Identify which cell holds the provided text, then report its (x, y) central coordinate. 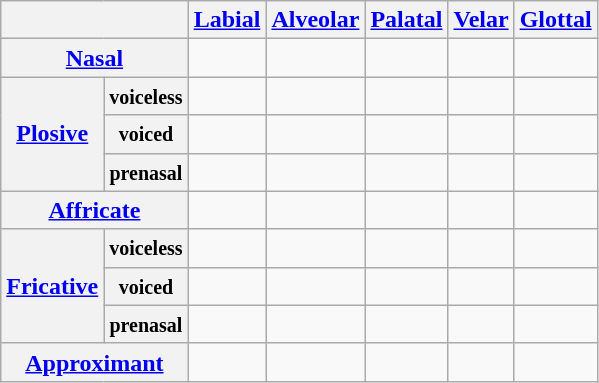
Velar (481, 20)
Labial (227, 20)
Nasal (94, 58)
Palatal (406, 20)
Alveolar (316, 20)
Glottal (556, 20)
Affricate (94, 210)
Fricative (52, 286)
Approximant (94, 362)
Plosive (52, 134)
